Pinpoint the cell where the given text exists, returning its [x, y] midpoint coordinate. 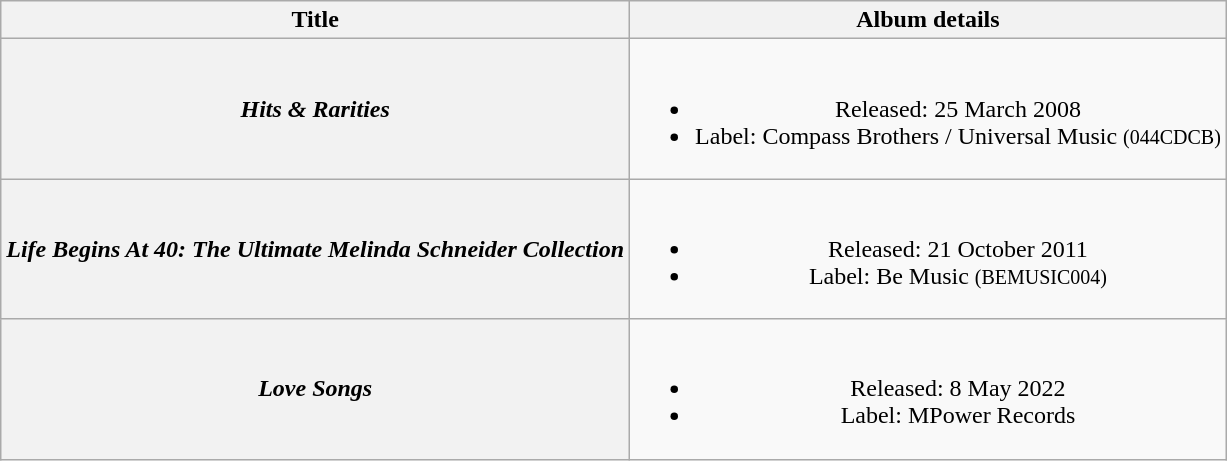
Title [316, 20]
Hits & Rarities [316, 109]
Album details [928, 20]
Released: 21 October 2011Label: Be Music (BEMUSIC004) [928, 249]
Released: 25 March 2008Label: Compass Brothers / Universal Music (044CDCB) [928, 109]
Love Songs [316, 389]
Life Begins At 40: The Ultimate Melinda Schneider Collection [316, 249]
Released: 8 May 2022Label: MPower Records [928, 389]
